Find where the given text appears and provide that cell's center as [x, y] coordinate. 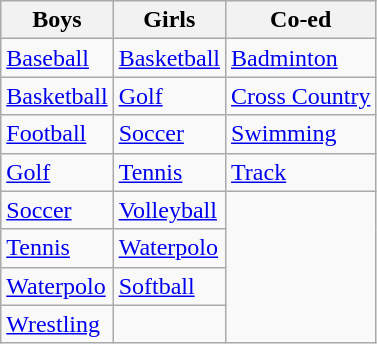
Wrestling [57, 324]
Boys [57, 20]
Softball [169, 286]
Badminton [301, 58]
Football [57, 134]
Swimming [301, 134]
Track [301, 172]
Baseball [57, 58]
Girls [169, 20]
Co-ed [301, 20]
Cross Country [301, 96]
Volleyball [169, 210]
